For the text-containing cell, return its midpoint in [X, Y] coordinate format. 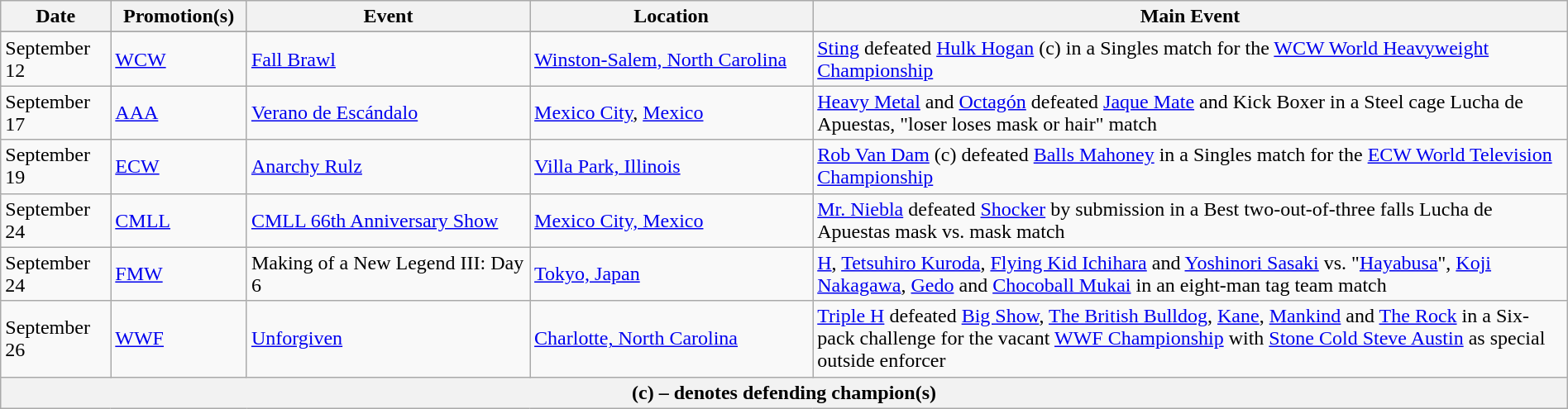
AAA [179, 112]
Making of a New Legend III: Day 6 [388, 274]
Main Event [1191, 17]
Charlotte, North Carolina [672, 339]
Villa Park, Illinois [672, 167]
H, Tetsuhiro Kuroda, Flying Kid Ichihara and Yoshinori Sasaki vs. "Hayabusa", Koji Nakagawa, Gedo and Chocoball Mukai in an eight-man tag team match [1191, 274]
Tokyo, Japan [672, 274]
Winston-Salem, North Carolina [672, 59]
Mr. Niebla defeated Shocker by submission in a Best two-out-of-three falls Lucha de Apuestas mask vs. mask match [1191, 220]
CMLL [179, 220]
FMW [179, 274]
CMLL 66th Anniversary Show [388, 220]
WCW [179, 59]
Verano de Escándalo [388, 112]
September 26 [56, 339]
Sting defeated Hulk Hogan (c) in a Singles match for the WCW World Heavyweight Championship [1191, 59]
Unforgiven [388, 339]
September 12 [56, 59]
(c) – denotes defending champion(s) [784, 392]
Promotion(s) [179, 17]
Heavy Metal and Octagón defeated Jaque Mate and Kick Boxer in a Steel cage Lucha de Apuestas, "loser loses mask or hair" match [1191, 112]
September 19 [56, 167]
Location [672, 17]
Fall Brawl [388, 59]
Anarchy Rulz [388, 167]
Date [56, 17]
September 17 [56, 112]
Event [388, 17]
Rob Van Dam (c) defeated Balls Mahoney in a Singles match for the ECW World Television Championship [1191, 167]
ECW [179, 167]
WWF [179, 339]
